Find where the given text appears and provide that cell's center as (X, Y) coordinate. 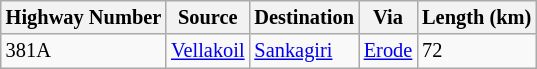
Source (208, 17)
Highway Number (84, 17)
Destination (304, 17)
381A (84, 51)
Length (km) (476, 17)
72 (476, 51)
Erode (388, 51)
Via (388, 17)
Vellakoil (208, 51)
Sankagiri (304, 51)
